Scan for the cell matching the given text and deliver its [X, Y] coordinate at center. 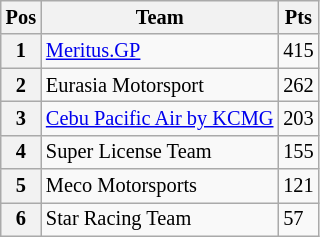
57 [298, 219]
Cebu Pacific Air by KCMG [160, 118]
Star Racing Team [160, 219]
121 [298, 186]
4 [21, 152]
155 [298, 152]
Eurasia Motorsport [160, 85]
415 [298, 51]
Meco Motorsports [160, 186]
2 [21, 85]
Team [160, 17]
Meritus.GP [160, 51]
203 [298, 118]
Pos [21, 17]
5 [21, 186]
Super License Team [160, 152]
1 [21, 51]
Pts [298, 17]
3 [21, 118]
6 [21, 219]
262 [298, 85]
